Capture the cell that displays the provided text and extract its [x, y] central coordinate. 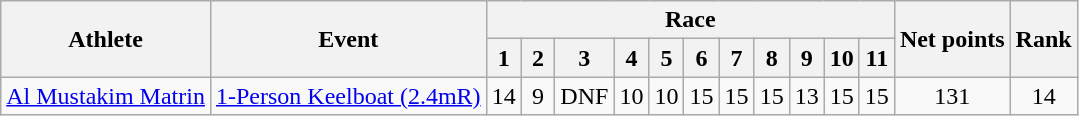
Net points [952, 39]
Race [690, 20]
Athlete [106, 39]
13 [806, 96]
Al Mustakim Matrin [106, 96]
1 [504, 58]
5 [666, 58]
4 [632, 58]
8 [772, 58]
Rank [1044, 39]
3 [584, 58]
Event [348, 39]
1-Person Keelboat (2.4mR) [348, 96]
2 [538, 58]
131 [952, 96]
6 [702, 58]
7 [736, 58]
DNF [584, 96]
11 [876, 58]
